Output the (X, Y) coordinate of the center of the cell containing the given text.  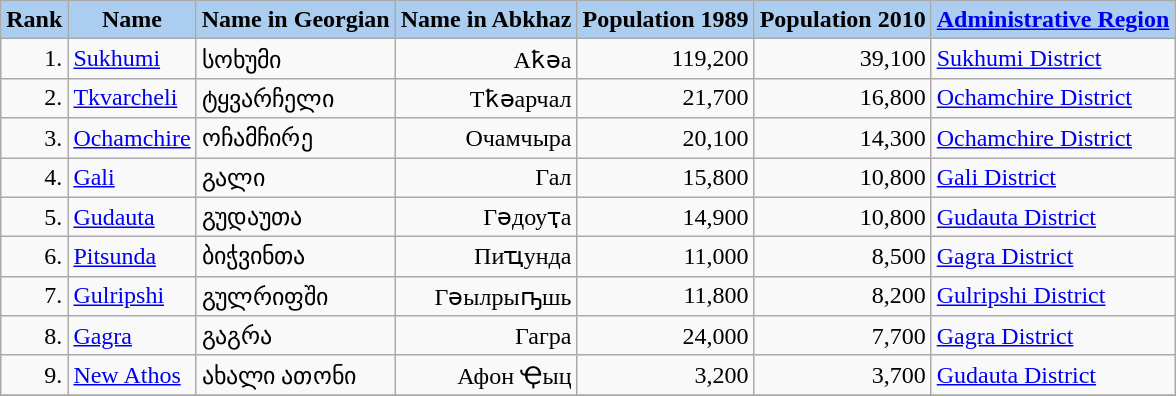
Очамчыра (486, 138)
1. (34, 59)
Gali (132, 178)
5. (34, 217)
გაგრა (296, 336)
Тҟәарчал (486, 98)
16,800 (842, 98)
Administrative Region (1053, 20)
Гәылрыҧшь (486, 296)
9. (34, 375)
21,700 (666, 98)
Гагра (486, 336)
გულრიფში (296, 296)
7. (34, 296)
2. (34, 98)
24,000 (666, 336)
გუდაუთა (296, 217)
8,500 (842, 257)
3,700 (842, 375)
Sukhumi (132, 59)
Гәдоуҭа (486, 217)
39,100 (842, 59)
20,100 (666, 138)
New Athos (132, 375)
11,800 (666, 296)
Population 2010 (842, 20)
15,800 (666, 178)
Population 1989 (666, 20)
Аҟәа (486, 59)
ოჩამჩირე (296, 138)
8,200 (842, 296)
14,900 (666, 217)
Tkvarcheli (132, 98)
4. (34, 178)
7,700 (842, 336)
Гал (486, 178)
Name in Abkhaz (486, 20)
Пиҵунда (486, 257)
119,200 (666, 59)
3,200 (666, 375)
გალი (296, 178)
6. (34, 257)
Name in Georgian (296, 20)
ტყვარჩელი (296, 98)
სოხუმი (296, 59)
Афон Ҿыц (486, 375)
8. (34, 336)
11,000 (666, 257)
ახალი ათონი (296, 375)
Ochamchire (132, 138)
Rank (34, 20)
3. (34, 138)
Pitsunda (132, 257)
Sukhumi District (1053, 59)
ბიჭვინთა (296, 257)
Name (132, 20)
Gagra (132, 336)
Gulripshi (132, 296)
Gudauta (132, 217)
Gulripshi District (1053, 296)
14,300 (842, 138)
Gali District (1053, 178)
